Return [X, Y] of the center of cell containing provided text 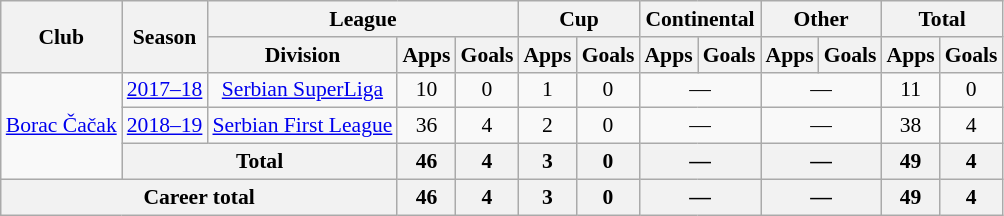
Career total [200, 197]
Serbian First League [302, 126]
Cup [578, 19]
Season [165, 36]
38 [911, 126]
Division [302, 55]
11 [911, 90]
2018–19 [165, 126]
Club [62, 36]
League [362, 19]
Other [820, 19]
2017–18 [165, 90]
Continental [700, 19]
1 [547, 90]
Borac Čačak [62, 126]
2 [547, 126]
10 [426, 90]
Serbian SuperLiga [302, 90]
36 [426, 126]
